Locate the cell with the specified text and output its (x, y) center coordinate. 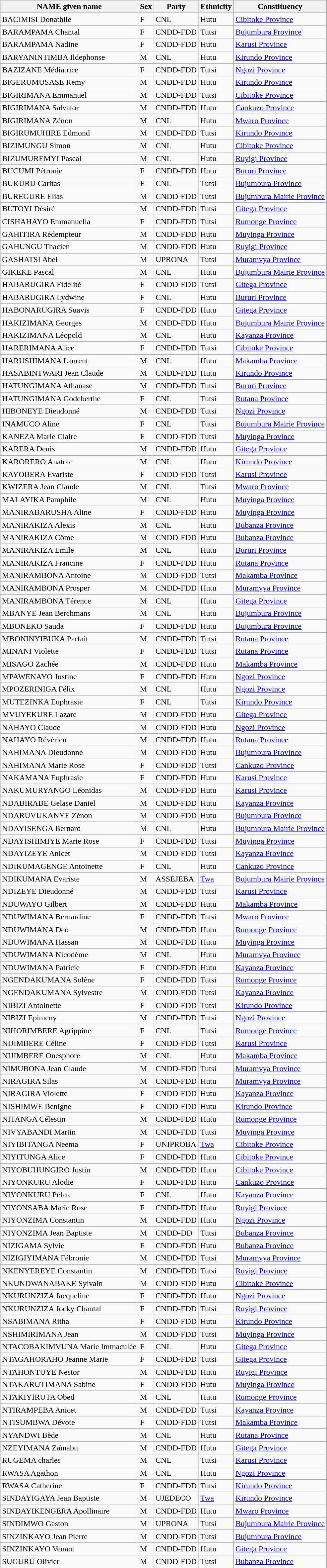
BUTOYI Désiré (69, 209)
NIYONZIMA Jean Baptiste (69, 1233)
GAHUNGU Thacien (69, 247)
NDIKUMANA Evariste (69, 879)
BIGIRUMUHIRE Edmond (69, 133)
NDAYISENGA Bernard (69, 828)
NTAKARUTIMANA Sabine (69, 1385)
HATUNGIMANA Athanase (69, 386)
NIYOBUHUNGIRO Justin (69, 1169)
MANIRAKIZA Francine (69, 563)
NIRAGIRA Silas (69, 1081)
NDIZEYE Dieudonné (69, 891)
SINDAYIKENGERA Apollinaire (69, 1511)
Constituency (280, 7)
NIBIZI Antoinette (69, 1005)
HABARUGIRA Lydwine (69, 297)
CNDD-DD (176, 1233)
NAKUMURYANGO Léonidas (69, 790)
BAZIZANE Médiatrice (69, 70)
NDUWIMANA Bernardine (69, 917)
CISHAHAYO Emmanuella (69, 222)
NIZIGAMA Sylvie (69, 1245)
HARERIMANA Alice (69, 348)
RUGEMA charles (69, 1460)
HASABINTWARI Jean Claude (69, 373)
NIYITUNGA Alice (69, 1157)
BIGERUMUSASE Remy (69, 82)
INAMUCO Aline (69, 424)
SINDAYIGAYA Jean Baptiste (69, 1498)
HATUNGIMANA Godeberthe (69, 399)
NDUWIMANA Hassan (69, 942)
KARORERO Anatole (69, 462)
UJEDECO (176, 1498)
MUTEZINKA Euphrasie (69, 702)
NDAYISHIMIYE Marie Rose (69, 841)
NAHAYO Révérien (69, 740)
UNIPROBA (176, 1144)
NDUWIMANA Nicodème (69, 955)
NDAYIZEYE Anicet (69, 854)
HAKIZIMANA Léopold (69, 335)
MVUYEKURE Lazare (69, 714)
NTAHONTUYE Nestor (69, 1372)
GIKEKE Pascal (69, 272)
NTISUMBWA Dévote (69, 1423)
MANIRABARUSHA Aline (69, 512)
MISAGO Zachée (69, 664)
BIGIRIMANA Zénon (69, 120)
KAYOBERA Evariste (69, 474)
NAME given name (69, 7)
MINANI Violette (69, 651)
GAHITIRA Rédempteur (69, 234)
NIJIMBERE Céline (69, 1043)
NIYONKURU Alodie (69, 1182)
RWASA Agathon (69, 1473)
NZEYIMANA Zaïnabu (69, 1448)
HAKIZIMANA Georges (69, 323)
BUCUMI Pétronie (69, 171)
NIVYABANDI Martin (69, 1132)
NDUWIMANA Patricie (69, 968)
HABONARUGIRA Suavis (69, 310)
NIYONKURU Pélate (69, 1195)
BARYANINTIMBA Ildephonse (69, 57)
NAHAYO Claude (69, 727)
NDIKUMAGENGE Antoinette (69, 866)
BUREGURE Elias (69, 196)
SINZINKAYO Jean Pierre (69, 1536)
MANIRAKIZA Côme (69, 537)
NTAKIYIRUTA Obed (69, 1397)
NKURUNZIZA Jacqueline (69, 1296)
BACIMISI Donathile (69, 19)
NSABIMANA Ritha (69, 1321)
KARERA Denis (69, 449)
NIMUBONA Jean Claude (69, 1068)
MBONEKO Sauda (69, 626)
BIGIRIMANA Salvator (69, 108)
BUKURU Caritas (69, 184)
HABARUGIRA Fidélité (69, 285)
MBANYE Jean Berchmans (69, 613)
NIZIGIYIMANA Fébronie (69, 1258)
NISHIMWE Bénigne (69, 1106)
SINDIMWO Gaston (69, 1523)
MANIRAKIZA Alexis (69, 525)
NKENYEREYE Constantin (69, 1271)
NIBIZI Epimeny (69, 1018)
MANIRAMBONA Prosper (69, 588)
NGENDAKUMANA Solène (69, 980)
NITANGA Célestin (69, 1119)
Ethnicity (216, 7)
NIYONZIMA Constantin (69, 1220)
NAHIMANA Dieudonné (69, 752)
HIBONEYE Dieudonné (69, 411)
SUGURU Olivier (69, 1561)
MALAYIKA Pamphile (69, 500)
Sex (146, 7)
KWIZERA Jean Claude (69, 487)
BARAMPAMA Chantal (69, 32)
MANIRAMBONA Térence (69, 601)
MBONINYIBUKA Parfait (69, 639)
MANIRAMBONA Antoine (69, 576)
SINZINKAYO Venant (69, 1549)
NGENDAKUMANA Sylvestre (69, 993)
NTIRAMPEBA Anicet (69, 1410)
GASHATSI Abel (69, 259)
KANEZA Marie Claire (69, 436)
NDUWAYO Gilbert (69, 904)
NIJIMBERE Onesphore (69, 1056)
NIRAGIRA Violette (69, 1094)
NTACOBAKIMVUNA Marie Immaculée (69, 1346)
MPOZERINIGA Félix (69, 689)
NKUNDWANABAKE Sylvain (69, 1283)
NAHIMANA Marie Rose (69, 765)
BIZIMUNGU Simon (69, 145)
NDABIRABE Gelase Daniel (69, 803)
BARAMPAMA Nadine (69, 45)
NIYONSABA Marie Rose (69, 1208)
ASSEJEBA (176, 879)
NIHORIMBERE Agrippine (69, 1031)
NYANDWI Bède (69, 1435)
HARUSHIMANA Laurent (69, 360)
NKURUNZIZA Jocky Chantal (69, 1309)
Party (176, 7)
NDARUVUKANYE Zénon (69, 816)
NDUWIMANA Deo (69, 929)
MANIRAKIZA Emile (69, 550)
NSHIMIRIMANA Jean (69, 1334)
NIYIBITANGA Neema (69, 1144)
RWASA Catherine (69, 1486)
BIGIRIMANA Emmanuel (69, 95)
BIZUMUREMYI Pascal (69, 158)
MPAWENAYO Justine (69, 677)
NAKAMANA Euphrasie (69, 778)
NTAGAHORAHO Jeanne Marie (69, 1359)
